Identify which cell holds the provided text, then report its [X, Y] central coordinate. 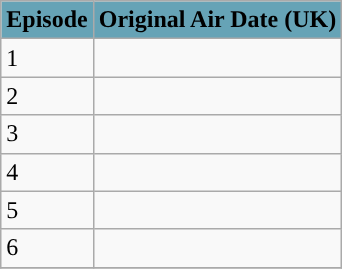
5 [47, 210]
4 [47, 172]
Episode [47, 20]
2 [47, 96]
1 [47, 58]
3 [47, 134]
Original Air Date (UK) [218, 20]
6 [47, 248]
